Return the (x, y) coordinate for the center point of the cell that contains the specified text.  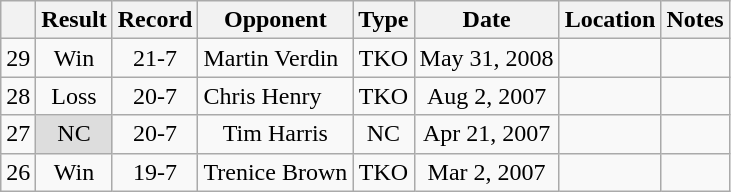
Type (384, 20)
Apr 21, 2007 (486, 134)
Opponent (276, 20)
Loss (74, 96)
May 31, 2008 (486, 58)
27 (18, 134)
Martin Verdin (276, 58)
Tim Harris (276, 134)
Chris Henry (276, 96)
Result (74, 20)
Date (486, 20)
21-7 (155, 58)
29 (18, 58)
Trenice Brown (276, 172)
19-7 (155, 172)
Notes (695, 20)
28 (18, 96)
26 (18, 172)
Mar 2, 2007 (486, 172)
Record (155, 20)
Location (610, 20)
Aug 2, 2007 (486, 96)
